Scan for the cell matching the given text and deliver its (X, Y) coordinate at center. 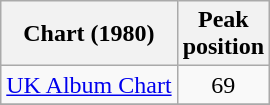
69 (223, 85)
Chart (1980) (89, 34)
UK Album Chart (89, 85)
Peakposition (223, 34)
